For the text-containing cell, return its midpoint in [x, y] coordinate format. 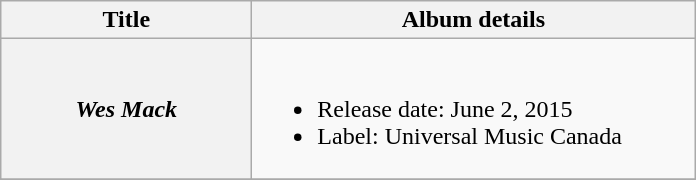
Album details [474, 20]
Title [126, 20]
Wes Mack [126, 109]
Release date: June 2, 2015Label: Universal Music Canada [474, 109]
